Find where the given text appears and provide that cell's center as (x, y) coordinate. 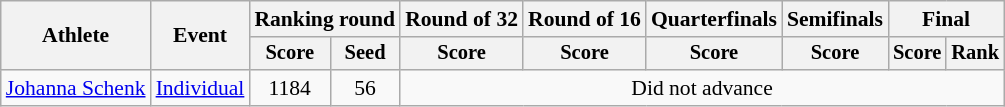
Seed (365, 54)
Rank (975, 54)
Round of 16 (584, 19)
Final (946, 19)
Semifinals (835, 19)
Round of 32 (462, 19)
Quarterfinals (714, 19)
Johanna Schenk (76, 88)
Ranking round (324, 19)
Individual (200, 88)
56 (365, 88)
Athlete (76, 36)
1184 (290, 88)
Did not advance (702, 88)
Event (200, 36)
